Find where the given text appears and provide that cell's center as (X, Y) coordinate. 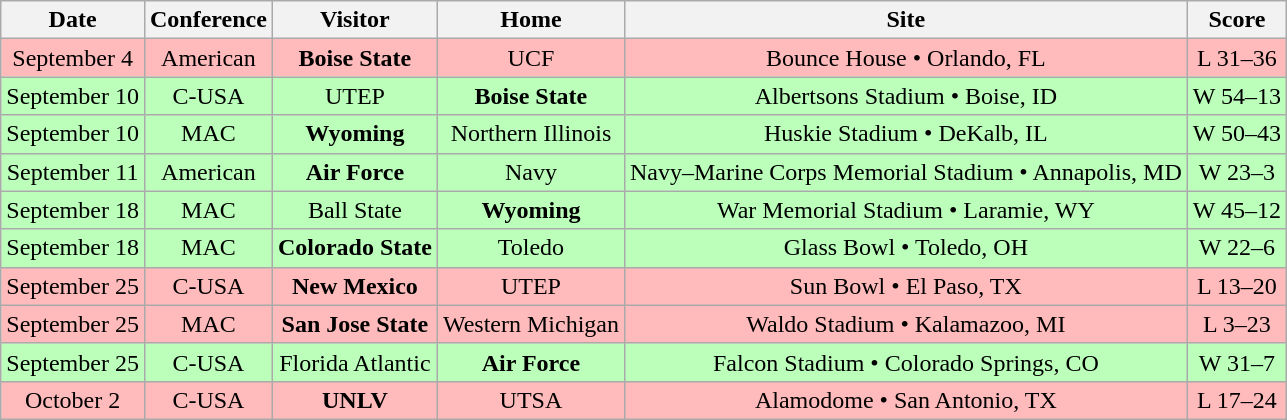
L 13–20 (1236, 286)
UNLV (354, 400)
New Mexico (354, 286)
W 45–12 (1236, 210)
Waldo Stadium • Kalamazoo, MI (906, 324)
September 11 (73, 172)
September 4 (73, 58)
Northern Illinois (530, 134)
L 31–36 (1236, 58)
W 31–7 (1236, 362)
Alamodome • San Antonio, TX (906, 400)
War Memorial Stadium • Laramie, WY (906, 210)
October 2 (73, 400)
W 50–43 (1236, 134)
UCF (530, 58)
Site (906, 20)
W 22–6 (1236, 248)
L 17–24 (1236, 400)
Bounce House • Orlando, FL (906, 58)
Conference (208, 20)
Colorado State (354, 248)
Home (530, 20)
Visitor (354, 20)
Toledo (530, 248)
Florida Atlantic (354, 362)
W 54–13 (1236, 96)
Navy–Marine Corps Memorial Stadium • Annapolis, MD (906, 172)
Albertsons Stadium • Boise, ID (906, 96)
Huskie Stadium • DeKalb, IL (906, 134)
Date (73, 20)
Ball State (354, 210)
L 3–23 (1236, 324)
San Jose State (354, 324)
Navy (530, 172)
Glass Bowl • Toledo, OH (906, 248)
W 23–3 (1236, 172)
Sun Bowl • El Paso, TX (906, 286)
Western Michigan (530, 324)
Falcon Stadium • Colorado Springs, CO (906, 362)
Score (1236, 20)
UTSA (530, 400)
